From the cell containing the given text, extract its center point as [x, y] coordinate. 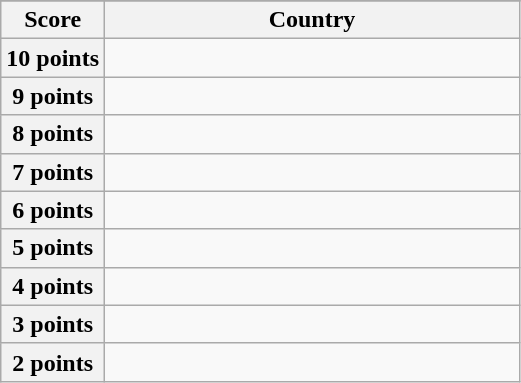
10 points [53, 58]
3 points [53, 324]
Score [53, 20]
4 points [53, 286]
Country [312, 20]
6 points [53, 210]
7 points [53, 172]
8 points [53, 134]
5 points [53, 248]
9 points [53, 96]
2 points [53, 362]
